Locate the cell with the specified text and output its (X, Y) center coordinate. 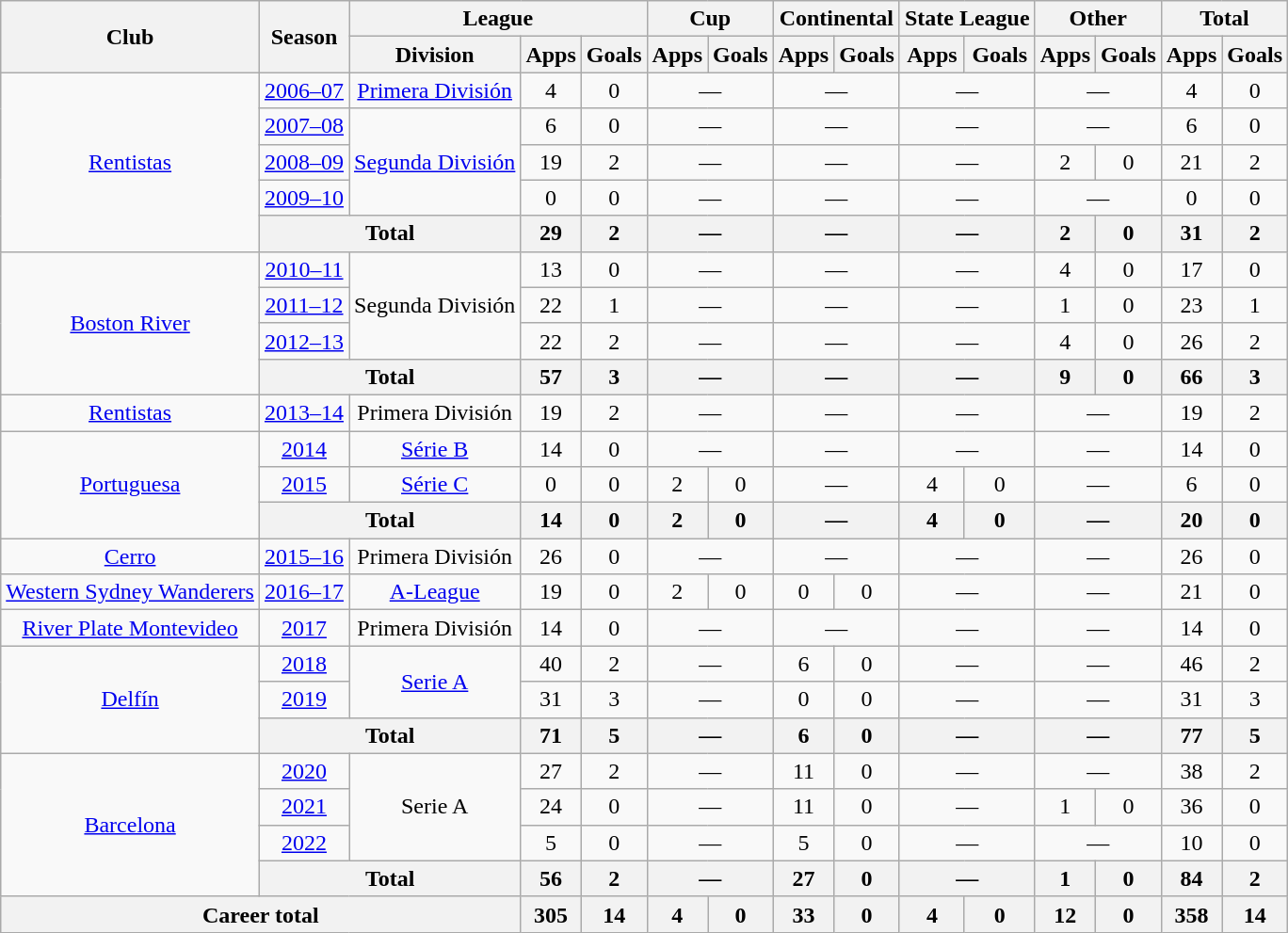
10 (1191, 843)
Season (303, 37)
29 (551, 233)
2015 (303, 485)
2012–13 (303, 341)
9 (1065, 377)
305 (551, 914)
State League (967, 19)
2015–16 (303, 556)
2011–12 (303, 305)
17 (1191, 269)
36 (1191, 807)
Boston River (130, 323)
46 (1191, 664)
56 (551, 878)
24 (551, 807)
Continental (836, 19)
66 (1191, 377)
Western Sydney Wanderers (130, 592)
Career total (261, 914)
33 (803, 914)
Other (1098, 19)
71 (551, 735)
38 (1191, 771)
River Plate Montevideo (130, 628)
2014 (303, 449)
20 (1191, 521)
2009–10 (303, 198)
2017 (303, 628)
2022 (303, 843)
Série B (434, 449)
Série C (434, 485)
77 (1191, 735)
2008–09 (303, 162)
Cerro (130, 556)
2013–14 (303, 412)
2018 (303, 664)
Portuguesa (130, 485)
A-League (434, 592)
2019 (303, 700)
23 (1191, 305)
358 (1191, 914)
2020 (303, 771)
2007–08 (303, 126)
40 (551, 664)
2006–07 (303, 90)
12 (1065, 914)
Barcelona (130, 825)
Division (434, 55)
13 (551, 269)
57 (551, 377)
League (497, 19)
2010–11 (303, 269)
2016–17 (303, 592)
Club (130, 37)
84 (1191, 878)
Delfín (130, 700)
2021 (303, 807)
Cup (710, 19)
